Capture the cell that displays the provided text and extract its (X, Y) central coordinate. 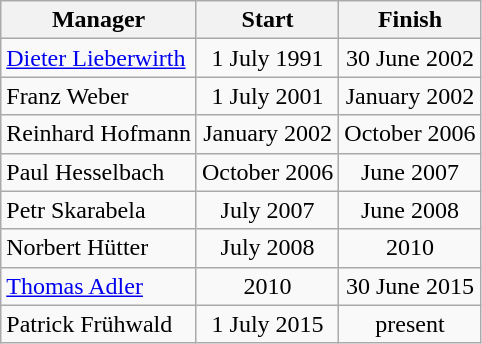
Manager (99, 20)
present (410, 324)
June 2008 (410, 210)
Patrick Frühwald (99, 324)
Franz Weber (99, 96)
1 July 1991 (267, 58)
30 June 2002 (410, 58)
July 2007 (267, 210)
June 2007 (410, 172)
Norbert Hütter (99, 248)
Thomas Adler (99, 286)
Finish (410, 20)
Reinhard Hofmann (99, 134)
Dieter Lieberwirth (99, 58)
1 July 2015 (267, 324)
July 2008 (267, 248)
Petr Skarabela (99, 210)
1 July 2001 (267, 96)
Paul Hesselbach (99, 172)
Start (267, 20)
30 June 2015 (410, 286)
